Return [x, y] of the center of cell containing provided text 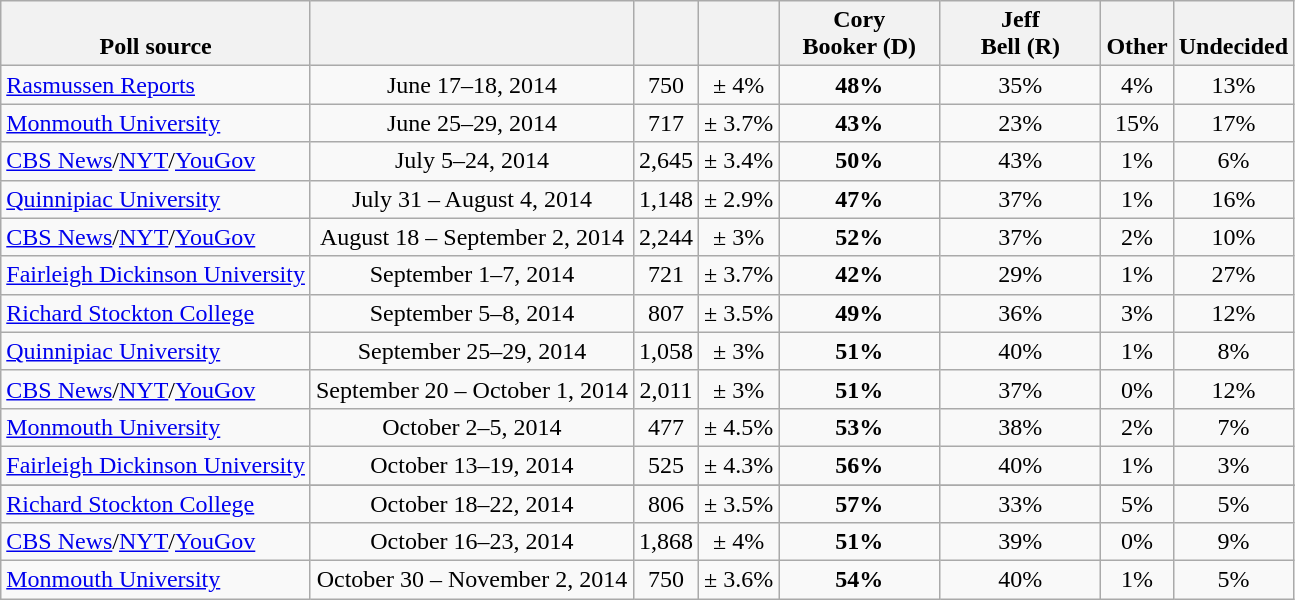
56% [860, 465]
53% [860, 427]
57% [860, 503]
721 [666, 275]
806 [666, 503]
6% [1233, 161]
48% [860, 85]
± 3.4% [739, 161]
1,148 [666, 199]
2,011 [666, 389]
October 13–19, 2014 [472, 465]
October 18–22, 2014 [472, 503]
39% [1020, 542]
8% [1233, 351]
47% [860, 199]
4% [1137, 85]
29% [1020, 275]
September 20 – October 1, 2014 [472, 389]
June 17–18, 2014 [472, 85]
17% [1233, 123]
42% [860, 275]
1,868 [666, 542]
July 5–24, 2014 [472, 161]
33% [1020, 503]
717 [666, 123]
477 [666, 427]
2,244 [666, 237]
Undecided [1233, 34]
9% [1233, 542]
September 5–8, 2014 [472, 313]
50% [860, 161]
10% [1233, 237]
15% [1137, 123]
± 3.6% [739, 580]
525 [666, 465]
± 4.5% [739, 427]
± 4.3% [739, 465]
Poll source [156, 34]
July 31 – August 4, 2014 [472, 199]
7% [1233, 427]
CoryBooker (D) [860, 34]
1,058 [666, 351]
13% [1233, 85]
August 18 – September 2, 2014 [472, 237]
Rasmussen Reports [156, 85]
October 30 – November 2, 2014 [472, 580]
October 16–23, 2014 [472, 542]
52% [860, 237]
JeffBell (R) [1020, 34]
October 2–5, 2014 [472, 427]
16% [1233, 199]
38% [1020, 427]
± 2.9% [739, 199]
June 25–29, 2014 [472, 123]
Other [1137, 34]
49% [860, 313]
September 1–7, 2014 [472, 275]
27% [1233, 275]
807 [666, 313]
36% [1020, 313]
September 25–29, 2014 [472, 351]
2,645 [666, 161]
35% [1020, 85]
23% [1020, 123]
54% [860, 580]
